Extract the (X, Y) coordinate from the center of the cell holding the provided text.  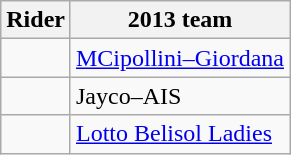
MCipollini–Giordana (180, 58)
Jayco–AIS (180, 96)
Rider (36, 20)
Lotto Belisol Ladies (180, 134)
2013 team (180, 20)
